Extract the [x, y] coordinate from the center of the cell holding the provided text.  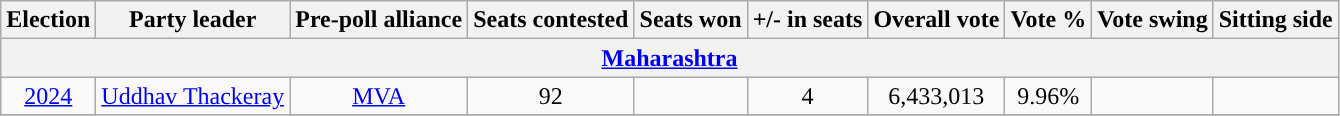
+/- in seats [808, 20]
Vote swing [1153, 20]
MVA [379, 96]
9.96% [1048, 96]
Uddhav Thackeray [193, 96]
Pre-poll alliance [379, 20]
Seats won [690, 20]
6,433,013 [936, 96]
Overall vote [936, 20]
4 [808, 96]
Sitting side [1276, 20]
2024 [48, 96]
Seats contested [551, 20]
Vote % [1048, 20]
92 [551, 96]
Election [48, 20]
Party leader [193, 20]
Maharashtra [670, 58]
